Pinpoint the cell where the given text exists, returning its (X, Y) midpoint coordinate. 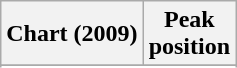
Chart (2009) (72, 34)
Peakposition (189, 34)
